Capture the cell that displays the provided text and extract its [X, Y] central coordinate. 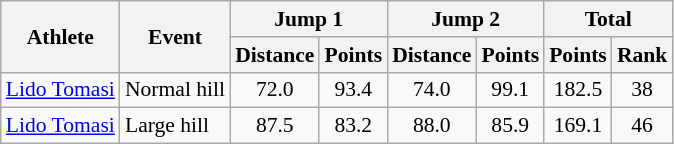
169.1 [578, 126]
46 [642, 126]
Jump 2 [466, 19]
87.5 [274, 126]
72.0 [274, 90]
182.5 [578, 90]
85.9 [510, 126]
83.2 [353, 126]
Athlete [60, 36]
Normal hill [175, 90]
74.0 [432, 90]
Event [175, 36]
Total [608, 19]
93.4 [353, 90]
99.1 [510, 90]
Jump 1 [308, 19]
Rank [642, 55]
88.0 [432, 126]
Large hill [175, 126]
38 [642, 90]
